From the cell containing the given text, extract its center point as [X, Y] coordinate. 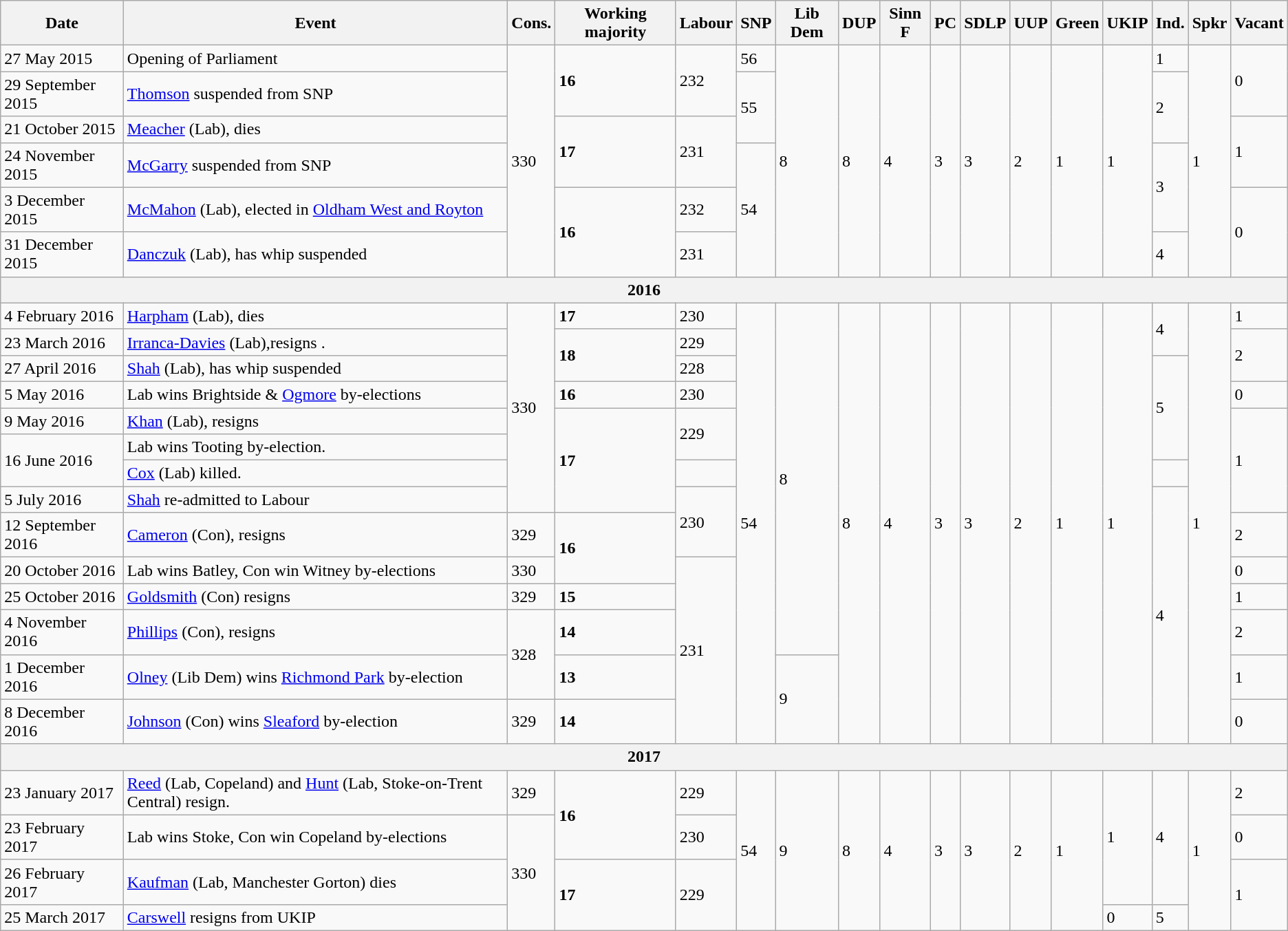
12 September 2016 [62, 535]
27 May 2015 [62, 58]
20 October 2016 [62, 570]
26 February 2017 [62, 882]
Spkr [1210, 23]
15 [615, 597]
Working majority [615, 23]
2016 [644, 290]
Opening of Parliament [315, 58]
Lab wins Tooting by-election. [315, 447]
Shah (Lab), has whip suspended [315, 368]
Thomson suspended from SNP [315, 94]
Event [315, 23]
29 September 2015 [62, 94]
18 [615, 355]
Date [62, 23]
25 March 2017 [62, 917]
24 November 2015 [62, 165]
228 [706, 368]
4 February 2016 [62, 316]
Phillips (Con), resigns [315, 632]
Lib Dem [806, 23]
Kaufman (Lab, Manchester Gorton) dies [315, 882]
16 June 2016 [62, 460]
Khan (Lab), resigns [315, 420]
27 April 2016 [62, 368]
23 February 2017 [62, 837]
Shah re-admitted to Labour [315, 500]
Vacant [1259, 23]
56 [756, 58]
Cons. [531, 23]
4 November 2016 [62, 632]
21 October 2015 [62, 129]
Harpham (Lab), dies [315, 316]
1 December 2016 [62, 677]
23 January 2017 [62, 793]
23 March 2016 [62, 342]
McMahon (Lab), elected in Oldham West and Royton [315, 209]
328 [531, 654]
31 December 2015 [62, 255]
SNP [756, 23]
DUP [859, 23]
Olney (Lib Dem) wins Richmond Park by-election [315, 677]
Irranca-Davies (Lab),resigns . [315, 342]
55 [756, 107]
PC [945, 23]
Danczuk (Lab), has whip suspended [315, 255]
5 May 2016 [62, 394]
Reed (Lab, Copeland) and Hunt (Lab, Stoke-on-Trent Central) resign. [315, 793]
Goldsmith (Con) resigns [315, 597]
McGarry suspended from SNP [315, 165]
3 December 2015 [62, 209]
Cox (Lab) killed. [315, 473]
8 December 2016 [62, 721]
Lab wins Stoke, Con win Copeland by-elections [315, 837]
Sinn F [905, 23]
Labour [706, 23]
Meacher (Lab), dies [315, 129]
UKIP [1127, 23]
25 October 2016 [62, 597]
13 [615, 677]
Ind. [1170, 23]
UUP [1031, 23]
SDLP [985, 23]
2017 [644, 757]
Cameron (Con), resigns [315, 535]
Lab wins Batley, Con win Witney by-elections [315, 570]
Lab wins Brightside & Ogmore by-elections [315, 394]
5 July 2016 [62, 500]
Carswell resigns from UKIP [315, 917]
Johnson (Con) wins Sleaford by-election [315, 721]
Green [1077, 23]
9 May 2016 [62, 420]
